Return the (X, Y) coordinate for the center point of the cell that contains the specified text.  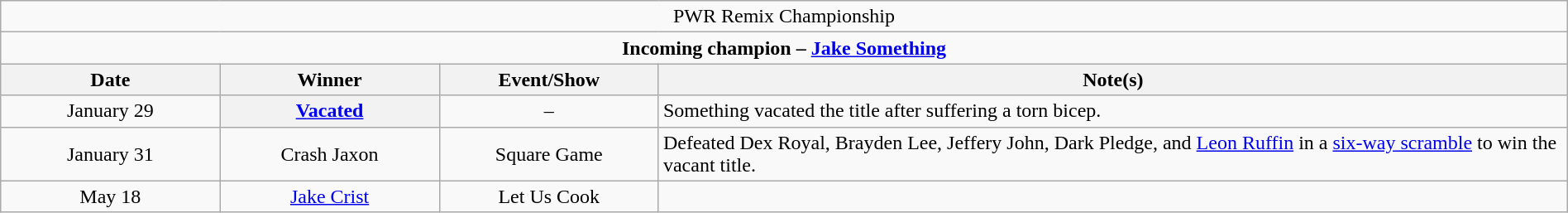
– (549, 111)
Vacated (329, 111)
May 18 (111, 196)
January 29 (111, 111)
Let Us Cook (549, 196)
Something vacated the title after suffering a torn bicep. (1113, 111)
Date (111, 80)
Incoming champion – Jake Something (784, 48)
January 31 (111, 154)
Winner (329, 80)
Defeated Dex Royal, Brayden Lee, Jeffery John, Dark Pledge, and Leon Ruffin in a six-way scramble to win the vacant title. (1113, 154)
Jake Crist (329, 196)
Note(s) (1113, 80)
Event/Show (549, 80)
Crash Jaxon (329, 154)
PWR Remix Championship (784, 17)
Square Game (549, 154)
